Find where the given text appears and provide that cell's center as [x, y] coordinate. 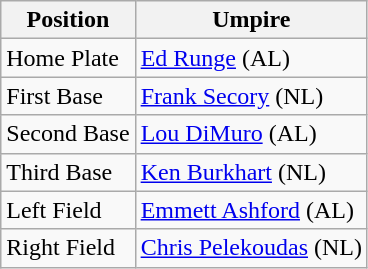
Lou DiMuro (AL) [251, 134]
Home Plate [68, 58]
Position [68, 20]
Ken Burkhart (NL) [251, 172]
Umpire [251, 20]
Ed Runge (AL) [251, 58]
Chris Pelekoudas (NL) [251, 248]
Emmett Ashford (AL) [251, 210]
Frank Secory (NL) [251, 96]
Second Base [68, 134]
Third Base [68, 172]
First Base [68, 96]
Left Field [68, 210]
Right Field [68, 248]
